Extract the (x, y) coordinate from the center of the cell holding the provided text.  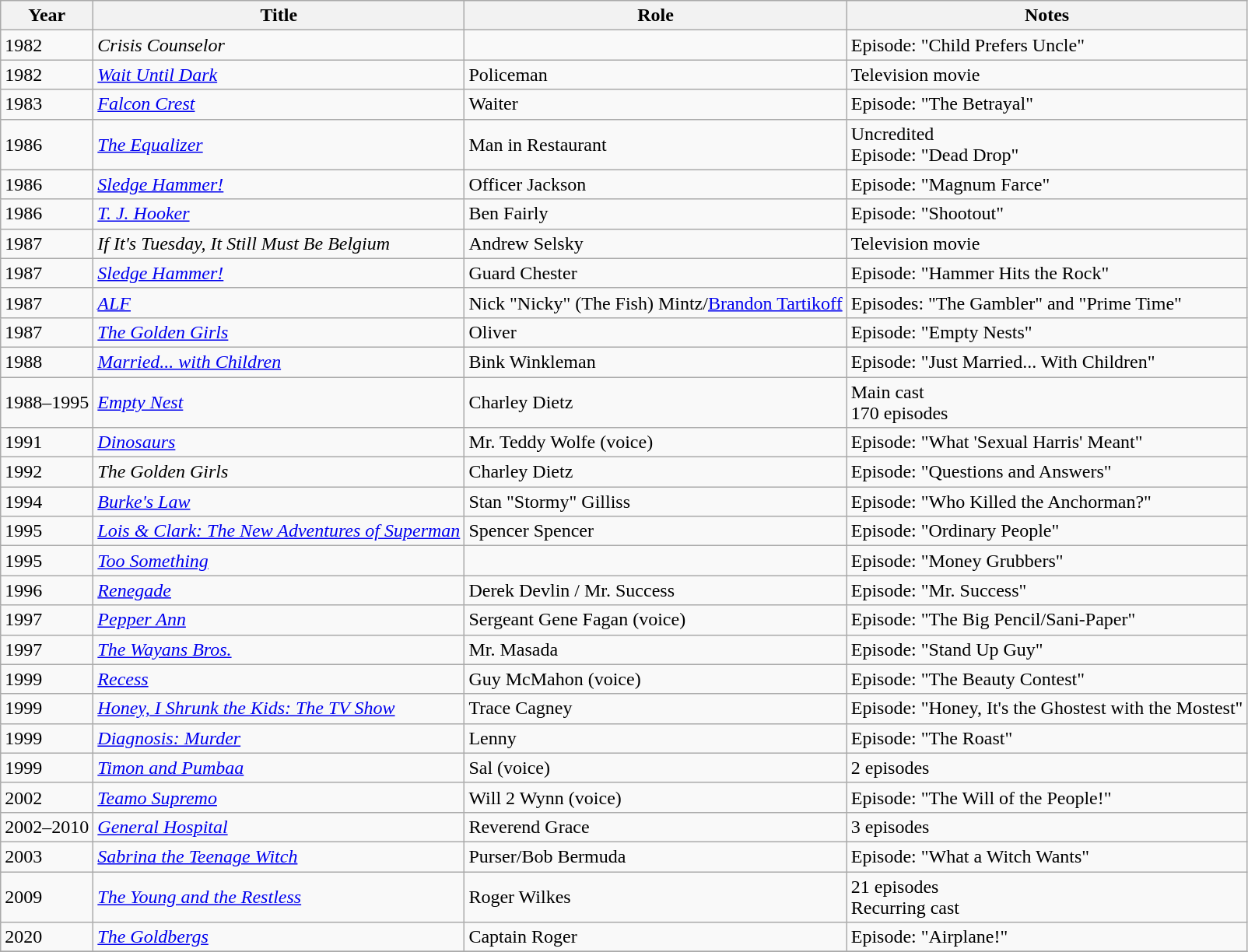
2003 (47, 856)
Derek Devlin / Mr. Success (655, 590)
Mr. Teddy Wolfe (voice) (655, 443)
1983 (47, 104)
Ben Fairly (655, 214)
1991 (47, 443)
Honey, I Shrunk the Kids: The TV Show (279, 709)
The Young and the Restless (279, 896)
The Wayans Bros. (279, 649)
Episode: "Shootout" (1047, 214)
1988–1995 (47, 401)
Man in Restaurant (655, 145)
1996 (47, 590)
The Goldbergs (279, 937)
Episode: "Child Prefers Uncle" (1047, 45)
Sal (voice) (655, 768)
Bink Winkleman (655, 362)
Episode: "The Roast" (1047, 738)
Timon and Pumbaa (279, 768)
2002–2010 (47, 827)
Main cast170 episodes (1047, 401)
2020 (47, 937)
Policeman (655, 75)
Notes (1047, 16)
1988 (47, 362)
Episode: "Money Grubbers" (1047, 561)
Lois & Clark: The New Adventures of Superman (279, 531)
Episode: "The Betrayal" (1047, 104)
Episode: "What 'Sexual Harris' Meant" (1047, 443)
Roger Wilkes (655, 896)
Episode: "Hammer Hits the Rock" (1047, 273)
Sergeant Gene Fagan (voice) (655, 620)
Renegade (279, 590)
Pepper Ann (279, 620)
Burke's Law (279, 502)
Lenny (655, 738)
Mr. Masada (655, 649)
21 episodesRecurring cast (1047, 896)
Episodes: "The Gambler" and "Prime Time" (1047, 303)
Episode: "Magnum Farce" (1047, 184)
T. J. Hooker (279, 214)
Recess (279, 679)
Spencer Spencer (655, 531)
Empty Nest (279, 401)
Episode: "The Will of the People!" (1047, 797)
Role (655, 16)
1994 (47, 502)
Episode: "Questions and Answers" (1047, 472)
Waiter (655, 104)
Crisis Counselor (279, 45)
Captain Roger (655, 937)
2009 (47, 896)
Reverend Grace (655, 827)
Sabrina the Teenage Witch (279, 856)
Dinosaurs (279, 443)
Too Something (279, 561)
Episode: "Airplane!" (1047, 937)
Teamo Supremo (279, 797)
Andrew Selsky (655, 243)
Episode: "Stand Up Guy" (1047, 649)
Purser/Bob Bermuda (655, 856)
Officer Jackson (655, 184)
Guy McMahon (voice) (655, 679)
2 episodes (1047, 768)
1992 (47, 472)
ALF (279, 303)
Episode: "The Beauty Contest" (1047, 679)
2002 (47, 797)
Episode: "Who Killed the Anchorman?" (1047, 502)
Stan "Stormy" Gilliss (655, 502)
Episode: "Honey, It's the Ghostest with the Mostest" (1047, 709)
Episode: "Ordinary People" (1047, 531)
Episode: "What a Witch Wants" (1047, 856)
Oliver (655, 332)
Falcon Crest (279, 104)
If It's Tuesday, It Still Must Be Belgium (279, 243)
Year (47, 16)
UncreditedEpisode: "Dead Drop" (1047, 145)
Episode: "Empty Nests" (1047, 332)
The Equalizer (279, 145)
Wait Until Dark (279, 75)
Episode: "The Big Pencil/Sani-Paper" (1047, 620)
3 episodes (1047, 827)
Trace Cagney (655, 709)
Episode: "Mr. Success" (1047, 590)
Will 2 Wynn (voice) (655, 797)
General Hospital (279, 827)
Episode: "Just Married... With Children" (1047, 362)
Diagnosis: Murder (279, 738)
Guard Chester (655, 273)
Nick "Nicky" (The Fish) Mintz/Brandon Tartikoff (655, 303)
Title (279, 16)
Married... with Children (279, 362)
